Locate the cell with the specified text and output its [x, y] center coordinate. 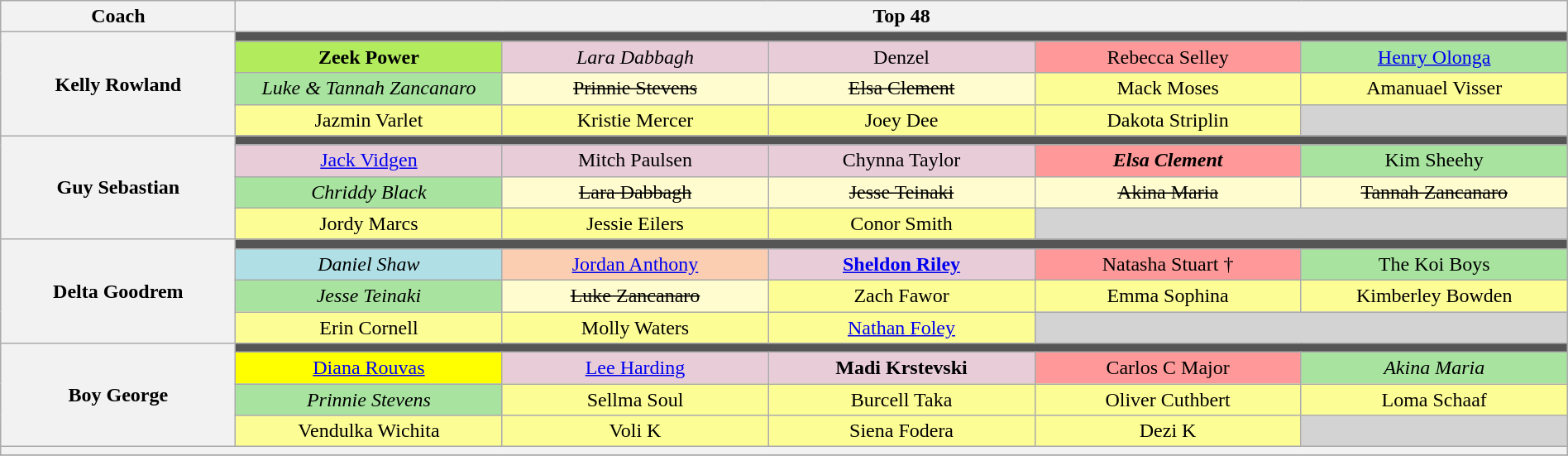
Chriddy Black [369, 192]
Jazmin Varlet [369, 120]
Dakota Striplin [1168, 120]
Jessie Eilers [635, 223]
Lee Harding [635, 368]
Mack Moses [1168, 89]
Burcell Taka [901, 400]
Kimberley Bowden [1434, 295]
Molly Waters [635, 327]
Diana Rouvas [369, 368]
Guy Sebastian [118, 187]
Tannah Zancanaro [1434, 192]
Denzel [901, 57]
Delta Goodrem [118, 291]
Zach Fawor [901, 295]
Jordan Anthony [635, 264]
Joey Dee [901, 120]
Loma Schaaf [1434, 400]
Siena Fodera [901, 431]
Erin Cornell [369, 327]
Conor Smith [901, 223]
Amanuael Visser [1434, 89]
Daniel Shaw [369, 264]
Zeek Power [369, 57]
Dezi K [1168, 431]
Kelly Rowland [118, 84]
Jack Vidgen [369, 161]
Sellma Soul [635, 400]
Mitch Paulsen [635, 161]
Natasha Stuart † [1168, 264]
Sheldon Riley [901, 264]
Emma Sophina [1168, 295]
Oliver Cuthbert [1168, 400]
Nathan Foley [901, 327]
Vendulka Wichita [369, 431]
Boy George [118, 396]
Luke Zancanaro [635, 295]
Madi Krstevski [901, 368]
Chynna Taylor [901, 161]
The Koi Boys [1434, 264]
Kim Sheehy [1434, 161]
Luke & Tannah Zancanaro [369, 89]
Voli K [635, 431]
Jordy Marcs [369, 223]
Coach [118, 17]
Carlos C Major [1168, 368]
Top 48 [901, 17]
Rebecca Selley [1168, 57]
Henry Olonga [1434, 57]
Kristie Mercer [635, 120]
